Output the [X, Y] coordinate of the center of the cell containing the given text.  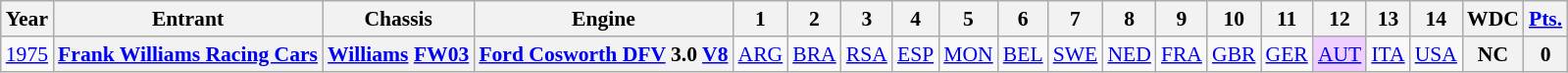
6 [1024, 19]
WDC [1492, 19]
MON [969, 54]
4 [916, 19]
10 [1234, 19]
5 [969, 19]
12 [1340, 19]
Ford Cosworth DFV 3.0 V8 [603, 54]
Frank Williams Racing Cars [188, 54]
2 [814, 19]
0 [1545, 54]
USA [1436, 54]
ESP [916, 54]
8 [1129, 19]
1975 [27, 54]
13 [1388, 19]
NC [1492, 54]
AUT [1340, 54]
Pts. [1545, 19]
Williams FW03 [398, 54]
Entrant [188, 19]
Year [27, 19]
RSA [867, 54]
9 [1182, 19]
3 [867, 19]
BRA [814, 54]
ARG [761, 54]
Engine [603, 19]
BEL [1024, 54]
11 [1287, 19]
FRA [1182, 54]
GBR [1234, 54]
SWE [1076, 54]
1 [761, 19]
7 [1076, 19]
NED [1129, 54]
14 [1436, 19]
GER [1287, 54]
Chassis [398, 19]
ITA [1388, 54]
